Return the (x, y) coordinate for the center point of the cell that contains the specified text.  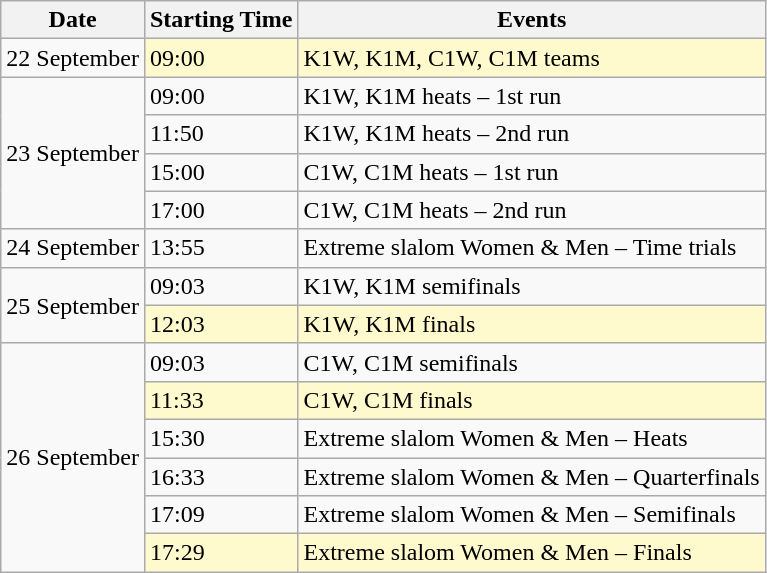
Extreme slalom Women & Men – Quarterfinals (532, 477)
C1W, C1M semifinals (532, 362)
K1W, K1M, C1W, C1M teams (532, 58)
17:29 (221, 553)
11:33 (221, 400)
K1W, K1M finals (532, 324)
23 September (73, 153)
17:09 (221, 515)
15:00 (221, 172)
Extreme slalom Women & Men – Heats (532, 438)
11:50 (221, 134)
13:55 (221, 248)
C1W, C1M heats – 1st run (532, 172)
K1W, K1M heats – 2nd run (532, 134)
K1W, K1M heats – 1st run (532, 96)
Extreme slalom Women & Men – Finals (532, 553)
12:03 (221, 324)
22 September (73, 58)
Extreme slalom Women & Men – Semifinals (532, 515)
17:00 (221, 210)
K1W, K1M semifinals (532, 286)
Events (532, 20)
C1W, C1M heats – 2nd run (532, 210)
26 September (73, 457)
C1W, C1M finals (532, 400)
16:33 (221, 477)
15:30 (221, 438)
Date (73, 20)
Extreme slalom Women & Men – Time trials (532, 248)
24 September (73, 248)
Starting Time (221, 20)
25 September (73, 305)
